Return (x, y) of the center of cell containing provided text 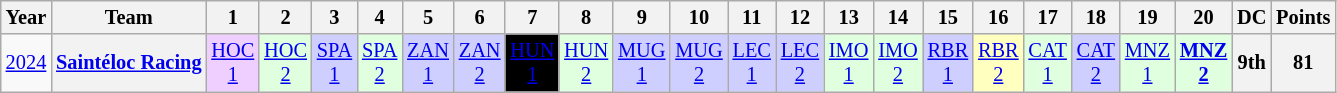
12 (800, 17)
HOC1 (232, 63)
SPA2 (380, 63)
IMO1 (848, 63)
6 (480, 17)
15 (948, 17)
RBR2 (998, 63)
9th (1252, 63)
LEC2 (800, 63)
CAT1 (1048, 63)
10 (698, 17)
HUN1 (532, 63)
19 (1148, 17)
IMO2 (898, 63)
MNZ1 (1148, 63)
MUG2 (698, 63)
16 (998, 17)
2 (286, 17)
2024 (26, 63)
DC (1252, 17)
7 (532, 17)
17 (1048, 17)
HOC2 (286, 63)
5 (428, 17)
3 (334, 17)
MNZ2 (1204, 63)
1 (232, 17)
ZAN2 (480, 63)
HUN2 (586, 63)
11 (752, 17)
Team (128, 17)
SPA1 (334, 63)
8 (586, 17)
20 (1204, 17)
ZAN1 (428, 63)
4 (380, 17)
Points (1303, 17)
Year (26, 17)
RBR1 (948, 63)
MUG1 (642, 63)
81 (1303, 63)
18 (1096, 17)
CAT2 (1096, 63)
Saintéloc Racing (128, 63)
9 (642, 17)
14 (898, 17)
LEC1 (752, 63)
13 (848, 17)
